Determine the (X, Y) coordinate at the center of the cell enclosing the given text.  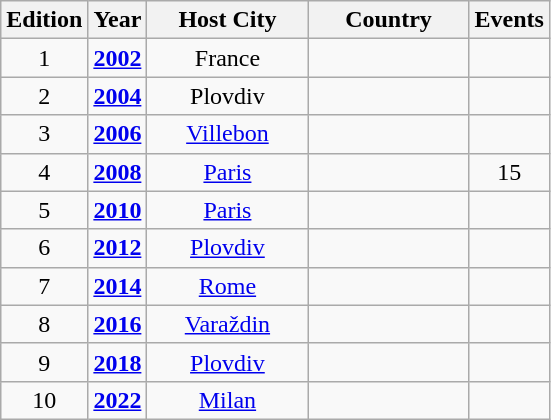
2 (44, 96)
Villebon (228, 134)
5 (44, 210)
Varaždin (228, 324)
Edition (44, 20)
4 (44, 172)
Events (509, 20)
Year (118, 20)
2014 (118, 286)
2004 (118, 96)
2006 (118, 134)
2002 (118, 58)
2018 (118, 362)
France (228, 58)
2008 (118, 172)
6 (44, 248)
7 (44, 286)
2016 (118, 324)
2022 (118, 400)
Milan (228, 400)
Host City (228, 20)
10 (44, 400)
3 (44, 134)
Rome (228, 286)
9 (44, 362)
2010 (118, 210)
15 (509, 172)
2012 (118, 248)
1 (44, 58)
Country (388, 20)
8 (44, 324)
